Locate the cell with the specified text and output its (x, y) center coordinate. 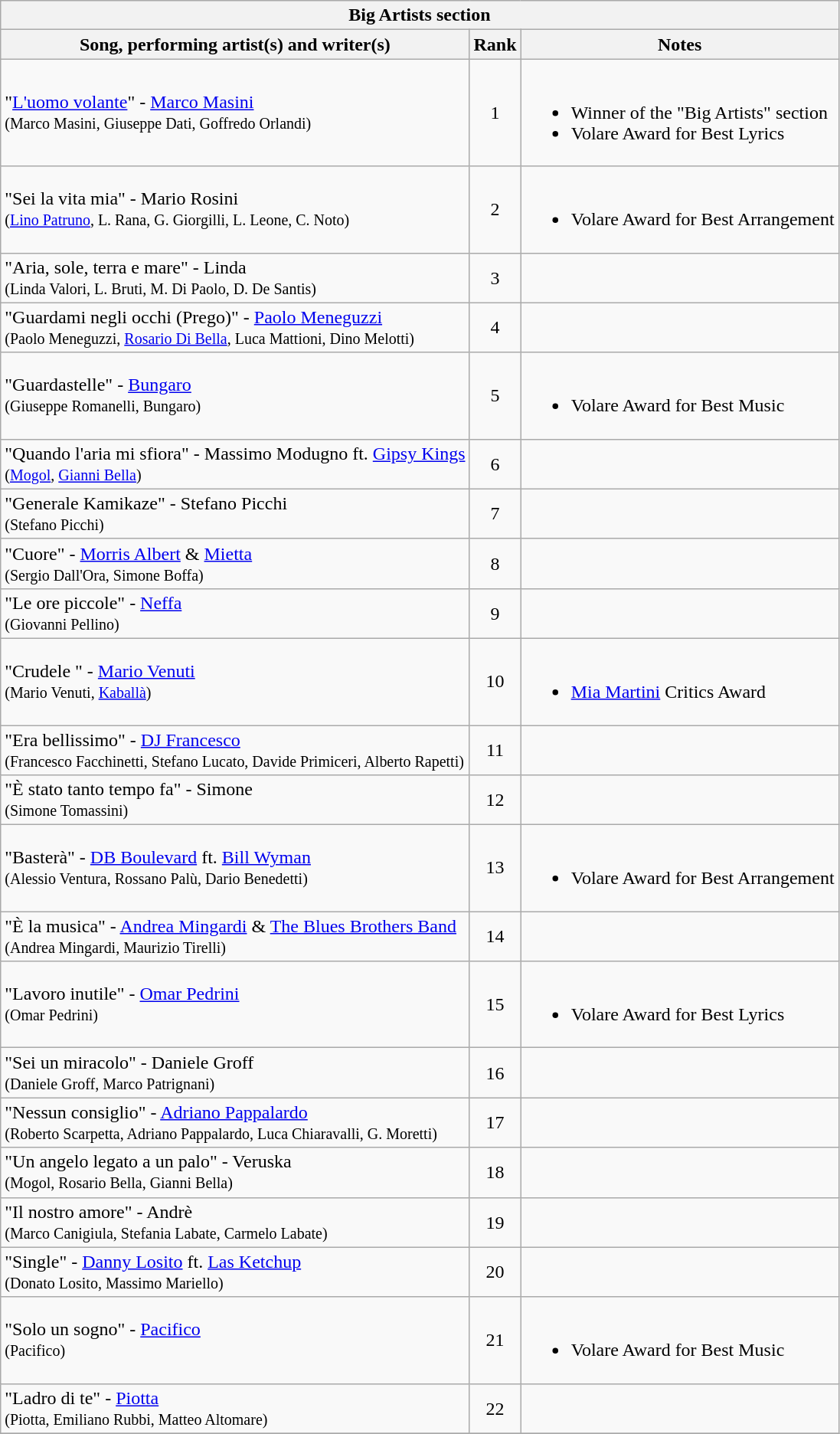
"Era bellissimo" - DJ Francesco (Francesco Facchinetti, Stefano Lucato, Davide Primiceri, Alberto Rapetti) (235, 749)
"Sei la vita mia" - Mario Rosini (Lino Patruno, L. Rana, G. Giorgilli, L. Leone, C. Noto) (235, 210)
Song, performing artist(s) and writer(s) (235, 44)
"Le ore piccole" - Neffa (Giovanni Pellino) (235, 613)
15 (495, 1005)
"Single" - Danny Losito ft. Las Ketchup (Donato Losito, Massimo Mariello) (235, 1272)
"Guardami negli occhi (Prego)" - Paolo Meneguzzi (Paolo Meneguzzi, Rosario Di Bella, Luca Mattioni, Dino Melotti) (235, 328)
21 (495, 1341)
Mia Martini Critics Award (680, 682)
7 (495, 513)
12 (495, 800)
"Basterà" - DB Boulevard ft. Bill Wyman (Alessio Ventura, Rossano Palù, Dario Benedetti) (235, 869)
1 (495, 113)
"Cuore" - Morris Albert & Mietta (Sergio Dall'Ora, Simone Boffa) (235, 564)
"Guardastelle" - Bungaro (Giuseppe Romanelli, Bungaro) (235, 395)
11 (495, 749)
3 (495, 277)
Notes (680, 44)
"Un angelo legato a un palo" - Veruska (Mogol, Rosario Bella, Gianni Bella) (235, 1172)
"Aria, sole, terra e mare" - Linda (Linda Valori, L. Bruti, M. Di Paolo, D. De Santis) (235, 277)
8 (495, 564)
13 (495, 869)
10 (495, 682)
"Il nostro amore" - Andrè (Marco Canigiula, Stefania Labate, Carmelo Labate) (235, 1223)
"Sei un miracolo" - Daniele Groff (Daniele Groff, Marco Patrignani) (235, 1072)
20 (495, 1272)
6 (495, 464)
"Crudele " - Mario Venuti (Mario Venuti, Kaballà) (235, 682)
14 (495, 936)
"Quando l'aria mi sfiora" - Massimo Modugno ft. Gipsy Kings (Mogol, Gianni Bella) (235, 464)
9 (495, 613)
Big Artists section (420, 15)
17 (495, 1123)
Winner of the "Big Artists" sectionVolare Award for Best Lyrics (680, 113)
"È la musica" - Andrea Mingardi & The Blues Brothers Band (Andrea Mingardi, Maurizio Tirelli) (235, 936)
"L'uomo volante" - Marco Masini (Marco Masini, Giuseppe Dati, Goffredo Orlandi) (235, 113)
"Ladro di te" - Piotta (Piotta, Emiliano Rubbi, Matteo Altomare) (235, 1408)
18 (495, 1172)
22 (495, 1408)
"Generale Kamikaze" - Stefano Picchi (Stefano Picchi) (235, 513)
16 (495, 1072)
2 (495, 210)
5 (495, 395)
"È stato tanto tempo fa" - Simone (Simone Tomassini) (235, 800)
"Lavoro inutile" - Omar Pedrini (Omar Pedrini) (235, 1005)
"Nessun consiglio" - Adriano Pappalardo (Roberto Scarpetta, Adriano Pappalardo, Luca Chiaravalli, G. Moretti) (235, 1123)
Volare Award for Best Lyrics (680, 1005)
Rank (495, 44)
19 (495, 1223)
"Solo un sogno" - Pacifico (Pacifico) (235, 1341)
4 (495, 328)
